Scan for the cell matching the given text and deliver its (X, Y) coordinate at center. 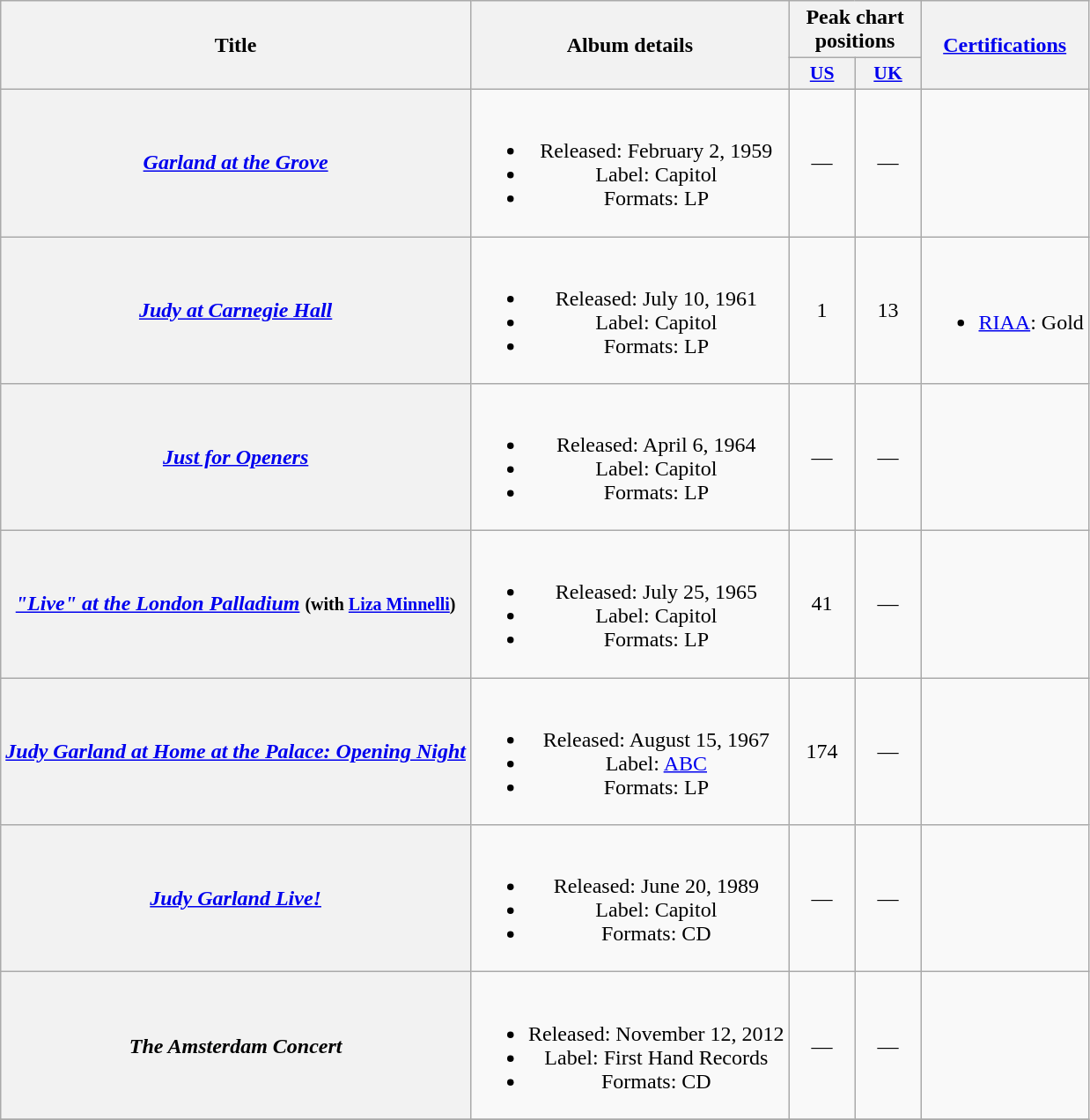
Released: February 2, 1959Label: CapitolFormats: LP (630, 162)
Released: August 15, 1967Label: ABCFormats: LP (630, 752)
Title (236, 46)
Peak chartpositions (855, 30)
Released: April 6, 1964Label: CapitolFormats: LP (630, 458)
"Live" at the London Palladium (with Liza Minnelli) (236, 604)
Released: November 12, 2012Label: First Hand RecordsFormats: CD (630, 1046)
Released: July 25, 1965Label: CapitolFormats: LP (630, 604)
Released: July 10, 1961Label: CapitolFormats: LP (630, 310)
Just for Openers (236, 458)
UK (887, 74)
Judy Garland at Home at the Palace: Opening Night (236, 752)
Released: June 20, 1989Label: CapitolFormats: CD (630, 898)
US (822, 74)
Garland at the Grove (236, 162)
41 (822, 604)
The Amsterdam Concert (236, 1046)
1 (822, 310)
Judy Garland Live! (236, 898)
Judy at Carnegie Hall (236, 310)
174 (822, 752)
RIAA: Gold (1005, 310)
Certifications (1005, 46)
13 (887, 310)
Album details (630, 46)
